Output the (x, y) coordinate of the center of the cell containing the given text.  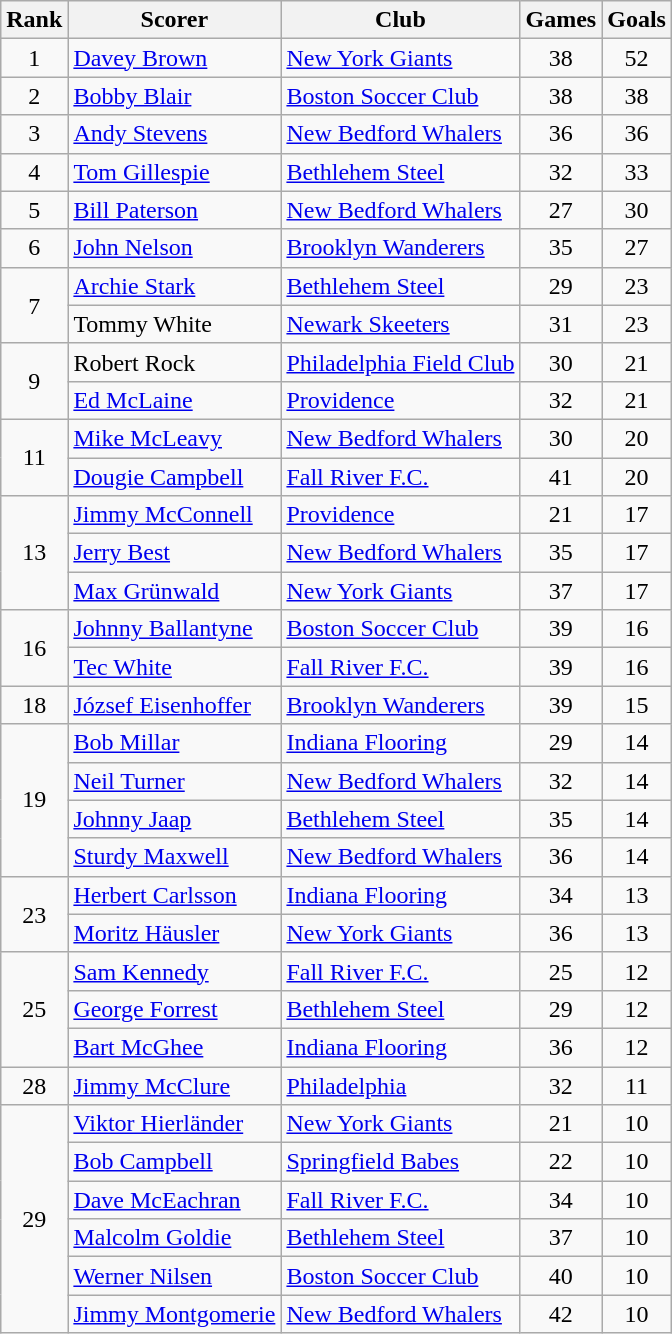
7 (34, 305)
1 (34, 58)
Sturdy Maxwell (174, 857)
33 (637, 172)
3 (34, 134)
Moritz Häusler (174, 933)
Jerry Best (174, 553)
31 (561, 324)
15 (637, 705)
18 (34, 705)
Johnny Jaap (174, 819)
Springfield Babes (400, 1162)
Scorer (174, 20)
Tom Gillespie (174, 172)
6 (34, 248)
Herbert Carlsson (174, 895)
Andy Stevens (174, 134)
5 (34, 210)
Games (561, 20)
Malcolm Goldie (174, 1238)
Bob Millar (174, 743)
Bart McGhee (174, 1047)
Davey Brown (174, 58)
Bill Paterson (174, 210)
Tommy White (174, 324)
Goals (637, 20)
Rank (34, 20)
Philadelphia Field Club (400, 362)
József Eisenhoffer (174, 705)
Mike McLeavy (174, 438)
Dave McEachran (174, 1200)
19 (34, 800)
Robert Rock (174, 362)
4 (34, 172)
9 (34, 381)
Archie Stark (174, 286)
Ed McLaine (174, 400)
George Forrest (174, 1009)
2 (34, 96)
41 (561, 477)
Jimmy Montgomerie (174, 1314)
42 (561, 1314)
Tec White (174, 667)
Sam Kennedy (174, 971)
28 (34, 1085)
John Nelson (174, 248)
Bobby Blair (174, 96)
Newark Skeeters (400, 324)
52 (637, 58)
Jimmy McClure (174, 1085)
Dougie Campbell (174, 477)
40 (561, 1276)
Viktor Hierländer (174, 1124)
Max Grünwald (174, 591)
Philadelphia (400, 1085)
Werner Nilsen (174, 1276)
Johnny Ballantyne (174, 629)
Neil Turner (174, 781)
22 (561, 1162)
Bob Campbell (174, 1162)
Jimmy McConnell (174, 515)
Club (400, 20)
